Determine the [X, Y] coordinate at the center of the cell enclosing the given text.  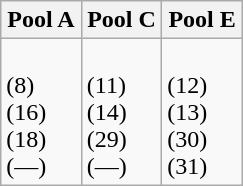
(11) (14) (29) (—) [122, 112]
(12) (13) (30) (31) [202, 112]
(8) (16) (18) (—) [42, 112]
Pool E [202, 20]
Pool A [42, 20]
Pool C [122, 20]
